From the cell containing the given text, extract its center point as [x, y] coordinate. 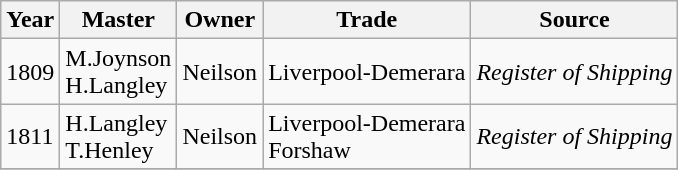
Owner [220, 20]
1809 [30, 72]
Liverpool-Demerara [367, 72]
Source [574, 20]
Year [30, 20]
1811 [30, 136]
Master [118, 20]
M.JoynsonH.Langley [118, 72]
Trade [367, 20]
H.LangleyT.Henley [118, 136]
Liverpool-DemeraraForshaw [367, 136]
